Determine the (X, Y) coordinate at the center of the cell enclosing the given text.  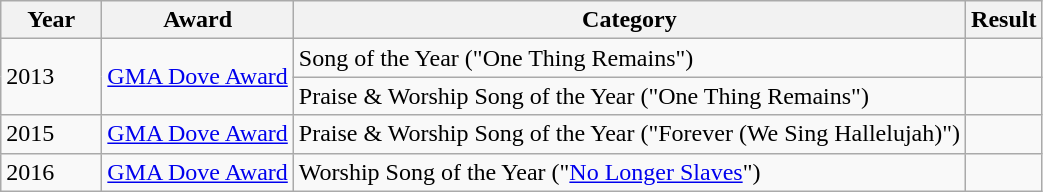
Praise & Worship Song of the Year ("One Thing Remains") (629, 96)
Praise & Worship Song of the Year ("Forever (We Sing Hallelujah)") (629, 134)
Category (629, 20)
Result (1004, 20)
Award (198, 20)
2015 (52, 134)
Year (52, 20)
2013 (52, 77)
Worship Song of the Year ("No Longer Slaves") (629, 172)
Song of the Year ("One Thing Remains") (629, 58)
2016 (52, 172)
